Determine the (x, y) coordinate at the center of the cell enclosing the given text.  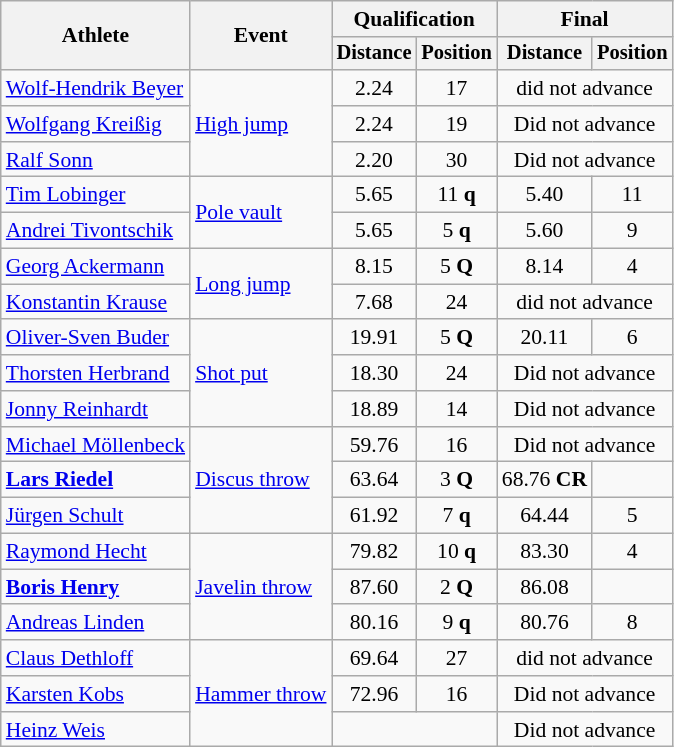
Wolf-Hendrik Beyer (96, 88)
11 q (456, 195)
Athlete (96, 36)
18.30 (374, 373)
17 (456, 88)
Tim Lobinger (96, 195)
27 (456, 658)
Andreas Linden (96, 623)
18.89 (374, 409)
Oliver-Sven Buder (96, 338)
83.30 (544, 552)
7.68 (374, 302)
Konstantin Krause (96, 302)
9 (632, 231)
Pole vault (260, 212)
72.96 (374, 694)
Javelin throw (260, 588)
64.44 (544, 516)
Karsten Kobs (96, 694)
19.91 (374, 338)
11 (632, 195)
5 q (456, 231)
5.60 (544, 231)
2.20 (374, 160)
20.11 (544, 338)
Andrei Tivontschik (96, 231)
Ralf Sonn (96, 160)
Raymond Hecht (96, 552)
19 (456, 124)
6 (632, 338)
87.60 (374, 587)
80.16 (374, 623)
59.76 (374, 445)
High jump (260, 124)
61.92 (374, 516)
Event (260, 36)
Claus Dethloff (96, 658)
Qualification (414, 19)
Final (585, 19)
Boris Henry (96, 587)
30 (456, 160)
8.15 (374, 267)
Hammer throw (260, 694)
14 (456, 409)
Discus throw (260, 480)
8 (632, 623)
Long jump (260, 284)
Michael Möllenbeck (96, 445)
3 Q (456, 480)
Georg Ackermann (96, 267)
69.64 (374, 658)
Wolfgang Kreißig (96, 124)
68.76 CR (544, 480)
86.08 (544, 587)
Jürgen Schult (96, 516)
7 q (456, 516)
Thorsten Herbrand (96, 373)
Lars Riedel (96, 480)
80.76 (544, 623)
2 Q (456, 587)
Shot put (260, 374)
9 q (456, 623)
10 q (456, 552)
5 (632, 516)
79.82 (374, 552)
Jonny Reinhardt (96, 409)
63.64 (374, 480)
5.40 (544, 195)
8.14 (544, 267)
